Locate the cell with the specified text and output its (X, Y) center coordinate. 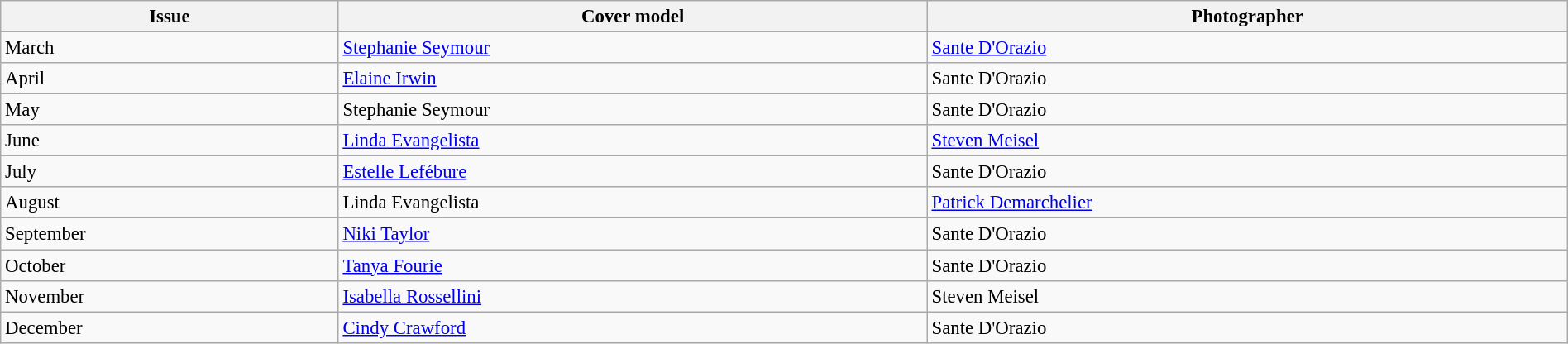
March (170, 48)
April (170, 79)
Cindy Crawford (633, 327)
Patrick Demarchelier (1247, 203)
Cover model (633, 17)
October (170, 265)
Niki Taylor (633, 234)
August (170, 203)
Elaine Irwin (633, 79)
December (170, 327)
May (170, 110)
July (170, 172)
Photographer (1247, 17)
November (170, 296)
Estelle Lefébure (633, 172)
September (170, 234)
Tanya Fourie (633, 265)
Isabella Rossellini (633, 296)
June (170, 141)
Issue (170, 17)
